Output the [X, Y] coordinate of the center of the cell containing the given text.  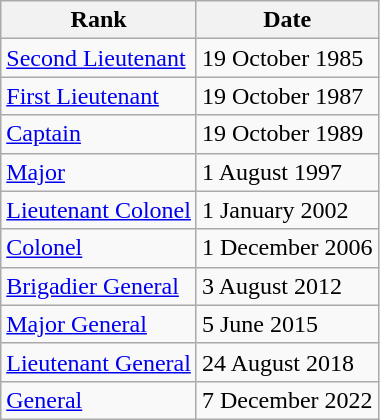
Major [99, 172]
Second Lieutenant [99, 58]
19 October 1989 [287, 134]
Captain [99, 134]
7 December 2022 [287, 400]
Rank [99, 20]
1 January 2002 [287, 210]
19 October 1987 [287, 96]
1 August 1997 [287, 172]
General [99, 400]
5 June 2015 [287, 324]
24 August 2018 [287, 362]
3 August 2012 [287, 286]
Date [287, 20]
1 December 2006 [287, 248]
19 October 1985 [287, 58]
Brigadier General [99, 286]
First Lieutenant [99, 96]
Colonel [99, 248]
Lieutenant Colonel [99, 210]
Lieutenant General [99, 362]
Major General [99, 324]
